Scan for the cell matching the given text and deliver its [X, Y] coordinate at center. 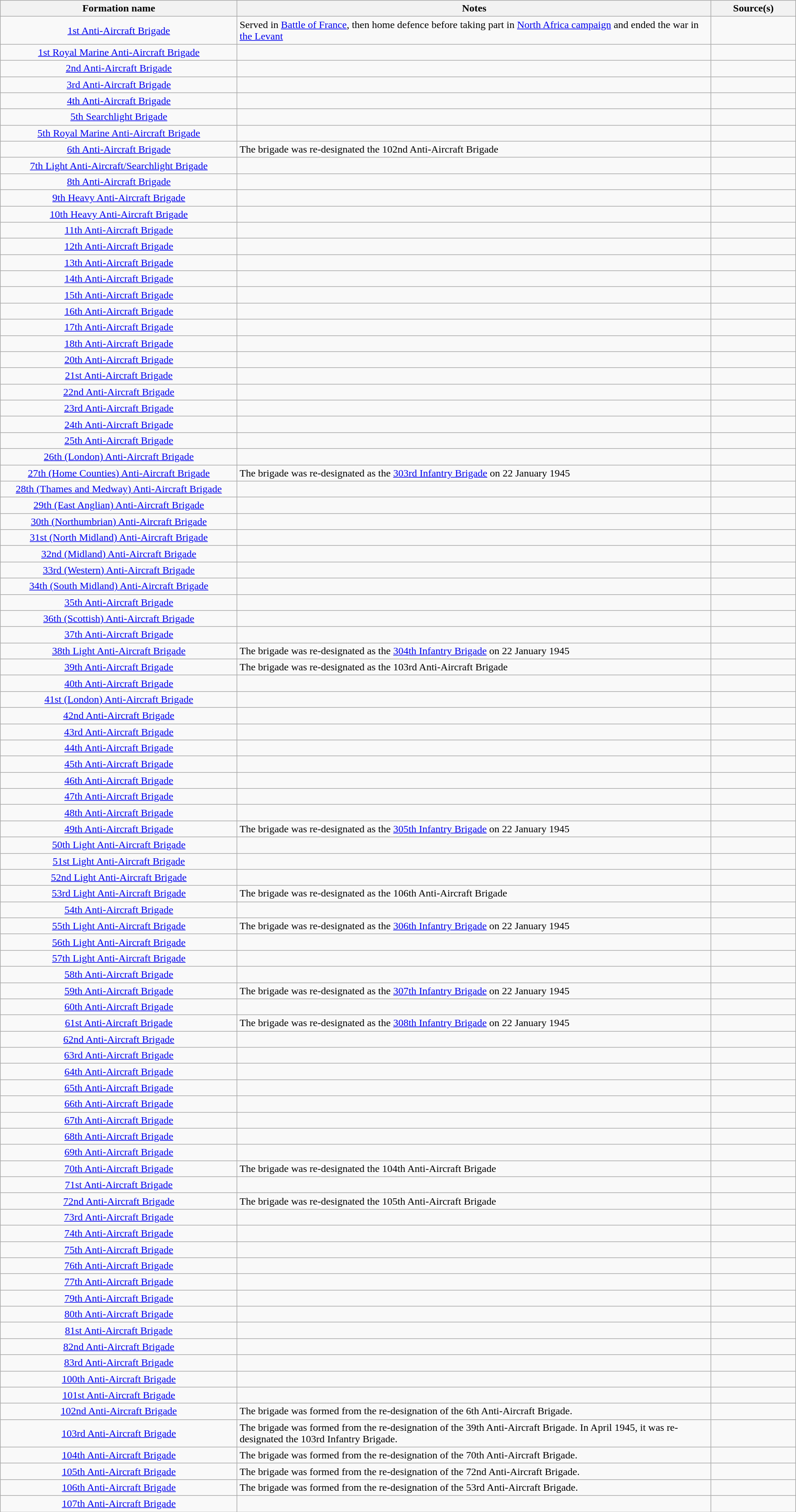
Served in Battle of France, then home defence before taking part in North Africa campaign and ended the war in the Levant [474, 31]
5th Royal Marine Anti-Aircraft Brigade [119, 133]
46th Anti-Aircraft Brigade [119, 780]
107th Anti-Aircraft Brigade [119, 1503]
The brigade was re-designated the 105th Anti-Aircraft Brigade [474, 1201]
81st Anti-Aircraft Brigade [119, 1330]
7th Light Anti-Aircraft/Searchlight Brigade [119, 165]
The brigade was re-designated as the 303rd Infantry Brigade on 22 January 1945 [474, 473]
56th Light Anti-Aircraft Brigade [119, 942]
6th Anti-Aircraft Brigade [119, 149]
63rd Anti-Aircraft Brigade [119, 1055]
40th Anti-Aircraft Brigade [119, 683]
68th Anti-Aircraft Brigade [119, 1136]
104th Anti-Aircraft Brigade [119, 1455]
20th Anti-Aircraft Brigade [119, 360]
57th Light Anti-Aircraft Brigade [119, 958]
The brigade was formed from the re-designation of the 70th Anti-Aircraft Brigade. [474, 1455]
67th Anti-Aircraft Brigade [119, 1120]
The brigade was re-designated as the 305th Infantry Brigade on 22 January 1945 [474, 829]
The brigade was re-designated as the 304th Infantry Brigade on 22 January 1945 [474, 651]
80th Anti-Aircraft Brigade [119, 1314]
83rd Anti-Aircraft Brigade [119, 1363]
22nd Anti-Aircraft Brigade [119, 392]
25th Anti-Aircraft Brigade [119, 440]
5th Searchlight Brigade [119, 117]
76th Anti-Aircraft Brigade [119, 1266]
8th Anti-Aircraft Brigade [119, 182]
79th Anti-Aircraft Brigade [119, 1298]
36th (Scottish) Anti-Aircraft Brigade [119, 618]
The brigade was re-designated the 104th Anti-Aircraft Brigade [474, 1169]
The brigade was re-designated as the 308th Infantry Brigade on 22 January 1945 [474, 1023]
75th Anti-Aircraft Brigade [119, 1249]
Source(s) [753, 9]
42nd Anti-Aircraft Brigade [119, 715]
23rd Anti-Aircraft Brigade [119, 408]
48th Anti-Aircraft Brigade [119, 813]
77th Anti-Aircraft Brigade [119, 1282]
33rd (Western) Anti-Aircraft Brigade [119, 570]
The brigade was re-designated as the 307th Infantry Brigade on 22 January 1945 [474, 991]
24th Anti-Aircraft Brigade [119, 424]
106th Anti-Aircraft Brigade [119, 1487]
10th Heavy Anti-Aircraft Brigade [119, 214]
73rd Anti-Aircraft Brigade [119, 1217]
4th Anti-Aircraft Brigade [119, 101]
100th Anti-Aircraft Brigade [119, 1379]
17th Anti-Aircraft Brigade [119, 327]
Notes [474, 9]
49th Anti-Aircraft Brigade [119, 829]
69th Anti-Aircraft Brigade [119, 1152]
12th Anti-Aircraft Brigade [119, 247]
The brigade was re-designated as the 306th Infantry Brigade on 22 January 1945 [474, 926]
The brigade was re-designated the 102nd Anti-Aircraft Brigade [474, 149]
43rd Anti-Aircraft Brigade [119, 732]
26th (London) Anti-Aircraft Brigade [119, 457]
62nd Anti-Aircraft Brigade [119, 1039]
39th Anti-Aircraft Brigade [119, 667]
70th Anti-Aircraft Brigade [119, 1169]
61st Anti-Aircraft Brigade [119, 1023]
38th Light Anti-Aircraft Brigade [119, 651]
32nd (Midland) Anti-Aircraft Brigade [119, 554]
44th Anti-Aircraft Brigade [119, 748]
82nd Anti-Aircraft Brigade [119, 1347]
59th Anti-Aircraft Brigade [119, 991]
71st Anti-Aircraft Brigade [119, 1185]
105th Anti-Aircraft Brigade [119, 1471]
64th Anti-Aircraft Brigade [119, 1072]
1st Royal Marine Anti-Aircraft Brigade [119, 52]
27th (Home Counties) Anti-Aircraft Brigade [119, 473]
The brigade was formed from the re-designation of the 72nd Anti-Aircraft Brigade. [474, 1471]
9th Heavy Anti-Aircraft Brigade [119, 198]
66th Anti-Aircraft Brigade [119, 1104]
11th Anti-Aircraft Brigade [119, 230]
18th Anti-Aircraft Brigade [119, 343]
31st (North Midland) Anti-Aircraft Brigade [119, 538]
103rd Anti-Aircraft Brigade [119, 1433]
102nd Anti-Aircraft Brigade [119, 1411]
35th Anti-Aircraft Brigade [119, 602]
The brigade was formed from the re-designation of the 39th Anti-Aircraft Brigade. In April 1945, it was re-designated the 103rd Infantry Brigade. [474, 1433]
13th Anti-Aircraft Brigade [119, 263]
58th Anti-Aircraft Brigade [119, 974]
45th Anti-Aircraft Brigade [119, 764]
52nd Light Anti-Aircraft Brigade [119, 877]
54th Anti-Aircraft Brigade [119, 910]
72nd Anti-Aircraft Brigade [119, 1201]
65th Anti-Aircraft Brigade [119, 1088]
The brigade was re-designated as the 106th Anti-Aircraft Brigade [474, 894]
55th Light Anti-Aircraft Brigade [119, 926]
16th Anti-Aircraft Brigade [119, 311]
2nd Anti-Aircraft Brigade [119, 68]
34th (South Midland) Anti-Aircraft Brigade [119, 586]
14th Anti-Aircraft Brigade [119, 279]
1st Anti-Aircraft Brigade [119, 31]
74th Anti-Aircraft Brigade [119, 1233]
29th (East Anglian) Anti-Aircraft Brigade [119, 505]
47th Anti-Aircraft Brigade [119, 797]
15th Anti-Aircraft Brigade [119, 295]
The brigade was re-designated as the 103rd Anti-Aircraft Brigade [474, 667]
50th Light Anti-Aircraft Brigade [119, 845]
The brigade was formed from the re-designation of the 53rd Anti-Aircraft Brigade. [474, 1487]
51st Light Anti-Aircraft Brigade [119, 861]
28th (Thames and Medway) Anti-Aircraft Brigade [119, 489]
3rd Anti-Aircraft Brigade [119, 85]
60th Anti-Aircraft Brigade [119, 1007]
The brigade was formed from the re-designation of the 6th Anti-Aircraft Brigade. [474, 1411]
30th (Northumbrian) Anti-Aircraft Brigade [119, 522]
41st (London) Anti-Aircraft Brigade [119, 699]
53rd Light Anti-Aircraft Brigade [119, 894]
37th Anti-Aircraft Brigade [119, 635]
Formation name [119, 9]
101st Anti-Aircraft Brigade [119, 1395]
21st Anti-Aircraft Brigade [119, 376]
